Extract the (x, y) coordinate from the center of the cell holding the provided text.  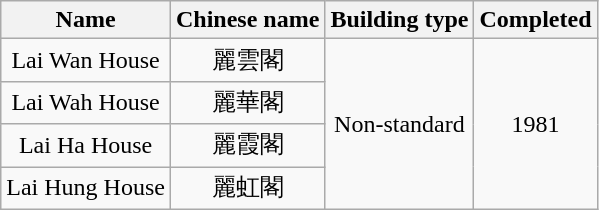
Name (86, 20)
1981 (536, 124)
Completed (536, 20)
Non-standard (400, 124)
麗華閣 (247, 102)
Lai Hung House (86, 188)
Building type (400, 20)
麗霞閣 (247, 146)
Lai Wan House (86, 60)
麗雲閣 (247, 60)
Lai Wah House (86, 102)
Chinese name (247, 20)
麗虹閣 (247, 188)
Lai Ha House (86, 146)
